Pinpoint the cell where the given text exists, returning its (X, Y) midpoint coordinate. 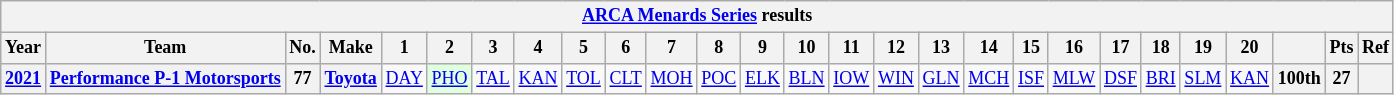
TOL (584, 78)
5 (584, 48)
Performance P-1 Motorsports (165, 78)
POC (719, 78)
PHO (450, 78)
SLM (1203, 78)
ELK (763, 78)
Ref (1376, 48)
No. (302, 48)
IOW (852, 78)
6 (626, 48)
GLN (941, 78)
8 (719, 48)
BLN (806, 78)
MCH (989, 78)
ISF (1032, 78)
Make (350, 48)
100th (1299, 78)
TAL (493, 78)
18 (1160, 48)
Pts (1342, 48)
10 (806, 48)
2021 (24, 78)
Team (165, 48)
11 (852, 48)
DSF (1121, 78)
MLW (1074, 78)
20 (1250, 48)
CLT (626, 78)
Year (24, 48)
12 (896, 48)
ARCA Menards Series results (698, 16)
77 (302, 78)
27 (1342, 78)
MOH (672, 78)
19 (1203, 48)
Toyota (350, 78)
14 (989, 48)
16 (1074, 48)
2 (450, 48)
15 (1032, 48)
9 (763, 48)
4 (538, 48)
WIN (896, 78)
1 (404, 48)
DAY (404, 78)
13 (941, 48)
BRI (1160, 78)
3 (493, 48)
17 (1121, 48)
7 (672, 48)
